Locate the cell with the specified text and output its (X, Y) center coordinate. 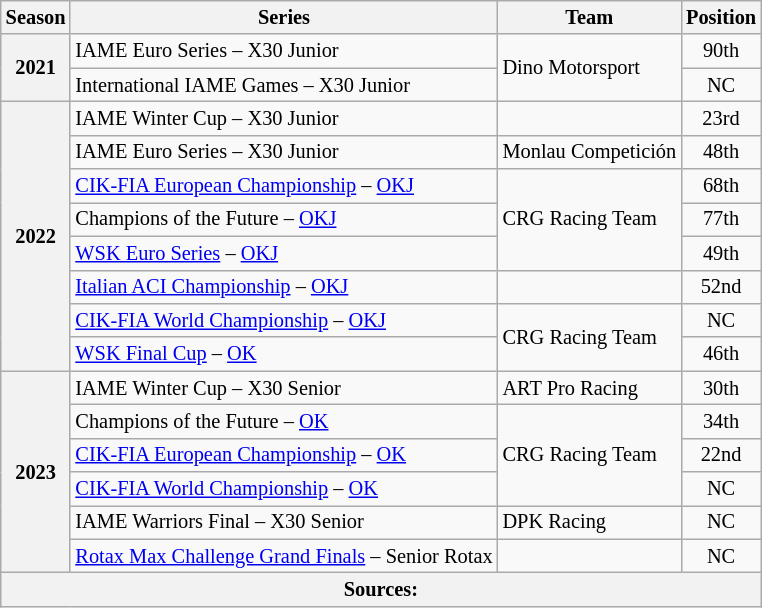
Italian ACI Championship – OKJ (284, 287)
Team (590, 17)
22nd (721, 455)
Rotax Max Challenge Grand Finals – Senior Rotax (284, 556)
International IAME Games – X30 Junior (284, 85)
IAME Winter Cup – X30 Senior (284, 388)
WSK Euro Series – OKJ (284, 253)
30th (721, 388)
IAME Warriors Final – X30 Senior (284, 522)
CIK-FIA World Championship – OKJ (284, 320)
23rd (721, 118)
68th (721, 186)
CIK-FIA World Championship – OK (284, 489)
ART Pro Racing (590, 388)
Dino Motorsport (590, 68)
WSK Final Cup – OK (284, 354)
46th (721, 354)
2023 (36, 472)
Season (36, 17)
Champions of the Future – OK (284, 421)
2022 (36, 236)
90th (721, 51)
52nd (721, 287)
48th (721, 152)
Sources: (381, 589)
CIK-FIA European Championship – OKJ (284, 186)
CIK-FIA European Championship – OK (284, 455)
Champions of the Future – OKJ (284, 219)
2021 (36, 68)
DPK Racing (590, 522)
IAME Winter Cup – X30 Junior (284, 118)
77th (721, 219)
34th (721, 421)
Monlau Competición (590, 152)
49th (721, 253)
Position (721, 17)
Series (284, 17)
